Return the (x, y) coordinate for the center point of the cell that contains the specified text.  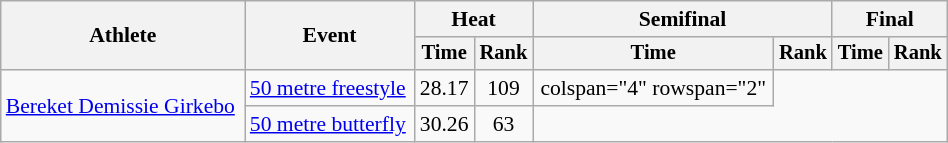
30.26 (444, 124)
50 metre butterfly (330, 124)
Bereket Demissie Girkebo (123, 106)
Event (330, 36)
109 (504, 88)
63 (504, 124)
Final (890, 19)
28.17 (444, 88)
50 metre freestyle (330, 88)
Semifinal (682, 19)
Heat (474, 19)
colspan="4" rowspan="2" (654, 88)
Athlete (123, 36)
